Extract the (x, y) coordinate from the center of the cell holding the provided text.  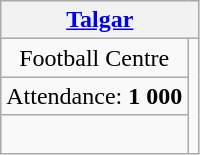
Football Centre (94, 58)
Talgar (100, 20)
Attendance: 1 000 (94, 96)
